Return [x, y] of the center of cell containing provided text 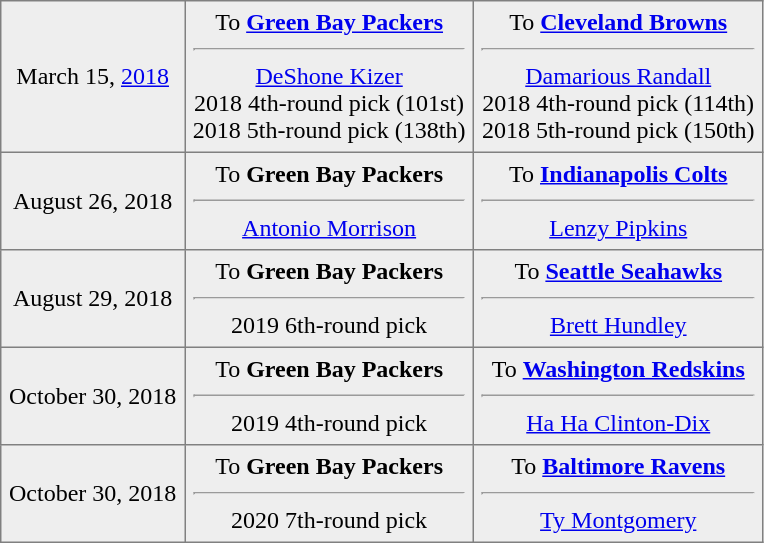
To Cleveland BrownsDamarious Randall2018 4th-round pick (114th)2018 5th-round pick (150th) [618, 77]
To Green Bay PackersAntonio Morrison [330, 201]
To Green Bay PackersDeShone Kizer2018 4th-round pick (101st)2018 5th-round pick (138th) [330, 77]
August 26, 2018 [93, 201]
To Washington RedskinsHa Ha Clinton-Dix [618, 396]
August 29, 2018 [93, 299]
To Green Bay Packers2019 6th-round pick [330, 299]
March 15, 2018 [93, 77]
To Baltimore RavensTy Montgomery [618, 494]
To Seattle SeahawksBrett Hundley [618, 299]
To Indianapolis ColtsLenzy Pipkins [618, 201]
To Green Bay Packers2019 4th-round pick [330, 396]
To Green Bay Packers2020 7th-round pick [330, 494]
